From the cell containing the given text, extract its center point as (x, y) coordinate. 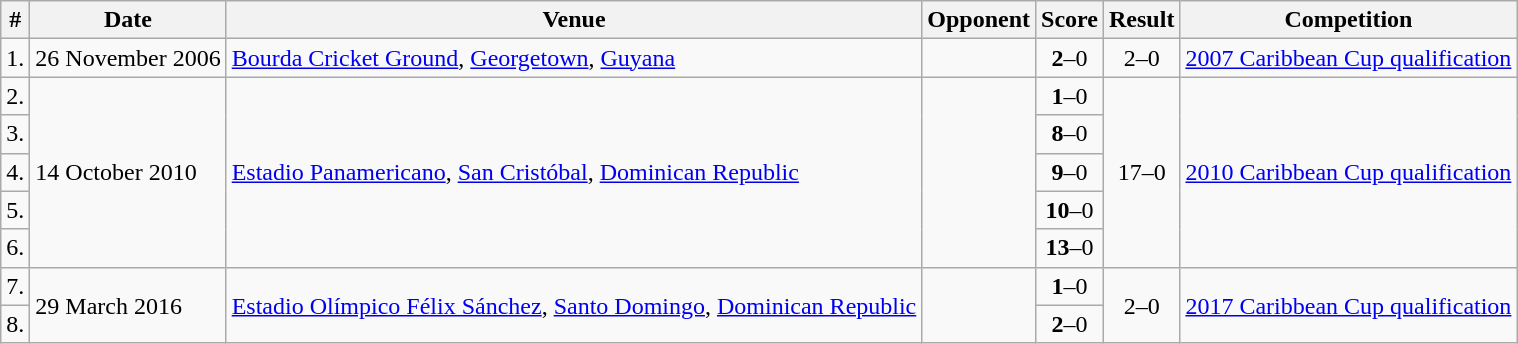
29 March 2016 (128, 305)
Bourda Cricket Ground, Georgetown, Guyana (574, 58)
Estadio Panamericano, San Cristóbal, Dominican Republic (574, 172)
3. (16, 134)
7. (16, 286)
2. (16, 96)
Result (1142, 20)
Competition (1348, 20)
Opponent (979, 20)
26 November 2006 (128, 58)
8. (16, 324)
17–0 (1142, 172)
Venue (574, 20)
1. (16, 58)
2007 Caribbean Cup qualification (1348, 58)
9–0 (1070, 172)
2010 Caribbean Cup qualification (1348, 172)
14 October 2010 (128, 172)
8–0 (1070, 134)
6. (16, 248)
4. (16, 172)
2017 Caribbean Cup qualification (1348, 305)
Score (1070, 20)
# (16, 20)
Date (128, 20)
10–0 (1070, 210)
13–0 (1070, 248)
Estadio Olímpico Félix Sánchez, Santo Domingo, Dominican Republic (574, 305)
5. (16, 210)
